Capture the cell that displays the provided text and extract its [X, Y] central coordinate. 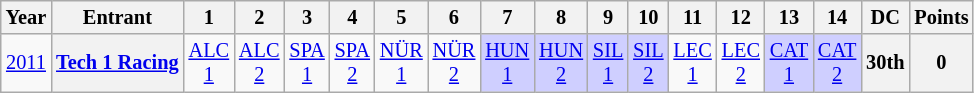
7 [507, 17]
HUN2 [561, 63]
LEC1 [692, 63]
2011 [26, 63]
Entrant [117, 17]
10 [648, 17]
Tech 1 Racing [117, 63]
3 [306, 17]
NÜR1 [402, 63]
6 [454, 17]
Year [26, 17]
30th [885, 63]
Points [941, 17]
CAT2 [837, 63]
SPA2 [352, 63]
12 [741, 17]
13 [789, 17]
1 [209, 17]
4 [352, 17]
ALC1 [209, 63]
14 [837, 17]
8 [561, 17]
CAT1 [789, 63]
SPA1 [306, 63]
11 [692, 17]
9 [608, 17]
NÜR2 [454, 63]
5 [402, 17]
0 [941, 63]
HUN1 [507, 63]
ALC2 [259, 63]
DC [885, 17]
LEC2 [741, 63]
SIL1 [608, 63]
SIL2 [648, 63]
2 [259, 17]
